Scan for the cell matching the given text and deliver its (X, Y) coordinate at center. 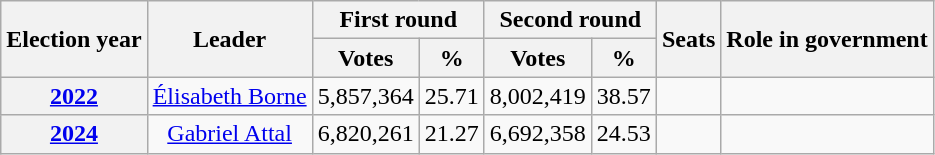
8,002,419 (538, 96)
First round (398, 20)
Election year (74, 39)
38.57 (624, 96)
24.53 (624, 134)
Gabriel Attal (230, 134)
6,692,358 (538, 134)
Leader (230, 39)
Second round (570, 20)
2022 (74, 96)
Role in government (827, 39)
Élisabeth Borne (230, 96)
6,820,261 (366, 134)
21.27 (452, 134)
25.71 (452, 96)
Seats (688, 39)
5,857,364 (366, 96)
2024 (74, 134)
